For the text-containing cell, return its midpoint in (x, y) coordinate format. 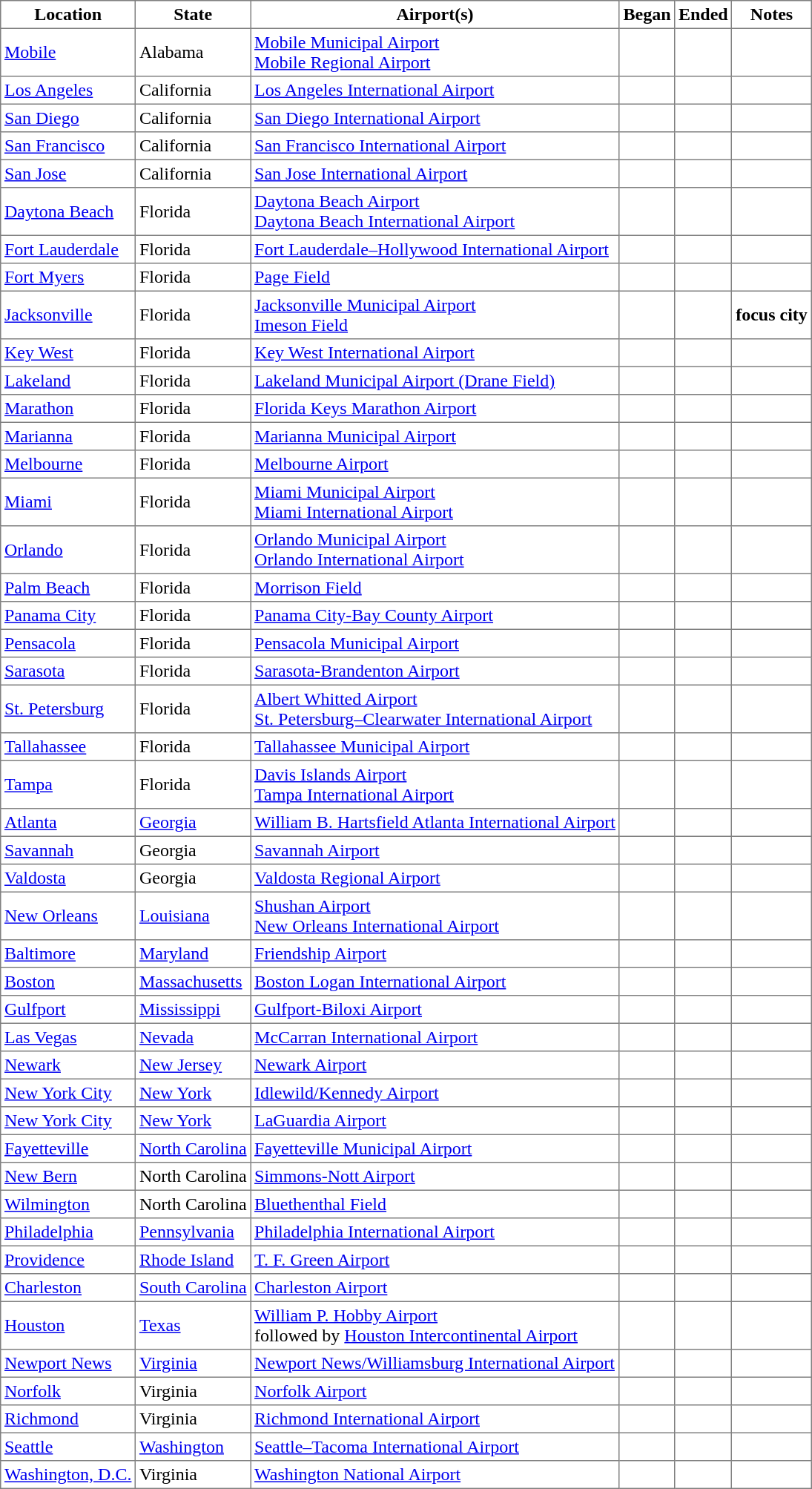
Seattle–Tacoma International Airport (435, 1447)
Fayetteville (68, 1148)
Newport News (68, 1364)
Mississippi (193, 1010)
Louisiana (193, 916)
Florida Keys Marathon Airport (435, 409)
Lakeland Municipal Airport (Drane Field) (435, 381)
Massachusetts (193, 982)
Bluethenthal Field (435, 1204)
South Carolina (193, 1288)
Gulfport (68, 1010)
Newport News/Williamsburg International Airport (435, 1364)
Norfolk Airport (435, 1391)
Idlewild/Kennedy Airport (435, 1093)
Tampa (68, 784)
Providence (68, 1260)
Philadelphia (68, 1232)
Washington (193, 1447)
San Jose International Airport (435, 174)
Pennsylvania (193, 1232)
Norfolk (68, 1391)
Valdosta (68, 878)
Marianna (68, 436)
Page Field (435, 277)
Houston (68, 1325)
Los Angeles (68, 91)
Texas (193, 1325)
Daytona Beach AirportDaytona Beach International Airport (435, 211)
Newark Airport (435, 1065)
Atlanta (68, 823)
Boston Logan International Airport (435, 982)
Savannah Airport (435, 850)
Airport(s) (435, 15)
Notes (771, 15)
Melbourne Airport (435, 464)
San Jose (68, 174)
Marianna Municipal Airport (435, 436)
Panama City (68, 616)
Ended (703, 15)
Washington, D.C. (68, 1475)
New Jersey (193, 1065)
Nevada (193, 1037)
Los Angeles International Airport (435, 91)
Pensacola Municipal Airport (435, 643)
Shushan AirportNew Orleans International Airport (435, 916)
Miami Municipal AirportMiami International Airport (435, 502)
New Bern (68, 1177)
LaGuardia Airport (435, 1121)
Sarasota-Brandenton Airport (435, 671)
Charleston Airport (435, 1288)
Boston (68, 982)
Baltimore (68, 954)
Savannah (68, 850)
Mobile Municipal AirportMobile Regional Airport (435, 52)
Fort Lauderdale–Hollywood International Airport (435, 249)
T. F. Green Airport (435, 1260)
State (193, 15)
Location (68, 15)
Daytona Beach (68, 211)
Tallahassee (68, 747)
Melbourne (68, 464)
Orlando Municipal AirportOrlando International Airport (435, 550)
Richmond International Airport (435, 1419)
Fort Lauderdale (68, 249)
Fayetteville Municipal Airport (435, 1148)
Morrison Field (435, 588)
William B. Hartsfield Atlanta International Airport (435, 823)
Pensacola (68, 643)
Charleston (68, 1288)
St. Petersburg (68, 709)
San Francisco (68, 146)
Alabama (193, 52)
Lakeland (68, 381)
Albert Whitted AirportSt. Petersburg–Clearwater International Airport (435, 709)
McCarran International Airport (435, 1037)
Jacksonville Municipal AirportImeson Field (435, 315)
Began (647, 15)
Sarasota (68, 671)
Maryland (193, 954)
Washington National Airport (435, 1475)
San Francisco International Airport (435, 146)
San Diego (68, 118)
Marathon (68, 409)
Valdosta Regional Airport (435, 878)
Gulfport-Biloxi Airport (435, 1010)
focus city (771, 315)
Mobile (68, 52)
Palm Beach (68, 588)
Rhode Island (193, 1260)
Fort Myers (68, 277)
Key West International Airport (435, 353)
Newark (68, 1065)
Las Vegas (68, 1037)
San Diego International Airport (435, 118)
Wilmington (68, 1204)
Friendship Airport (435, 954)
Philadelphia International Airport (435, 1232)
Jacksonville (68, 315)
Miami (68, 502)
Key West (68, 353)
Simmons-Nott Airport (435, 1177)
Seattle (68, 1447)
William P. Hobby Airport followed by Houston Intercontinental Airport (435, 1325)
Richmond (68, 1419)
New Orleans (68, 916)
Orlando (68, 550)
Davis Islands AirportTampa International Airport (435, 784)
Tallahassee Municipal Airport (435, 747)
Panama City-Bay County Airport (435, 616)
